Provide the [x, y] coordinate of the cell's center where the given text is located.  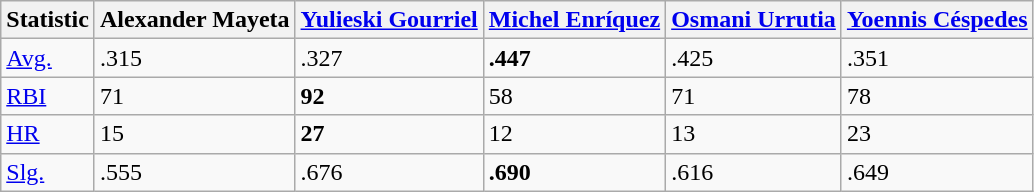
.690 [574, 172]
Yulieski Gourriel [389, 20]
RBI [48, 96]
.425 [754, 58]
.676 [389, 172]
Michel Enríquez [574, 20]
.327 [389, 58]
Slg. [48, 172]
15 [194, 134]
.315 [194, 58]
12 [574, 134]
92 [389, 96]
.351 [937, 58]
23 [937, 134]
13 [754, 134]
.447 [574, 58]
Osmani Urrutia [754, 20]
Yoennis Céspedes [937, 20]
.616 [754, 172]
Avg. [48, 58]
58 [574, 96]
Alexander Mayeta [194, 20]
.649 [937, 172]
Statistic [48, 20]
27 [389, 134]
78 [937, 96]
HR [48, 134]
.555 [194, 172]
